From the cell containing the given text, extract its center point as (x, y) coordinate. 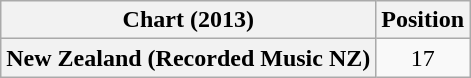
Position (423, 20)
17 (423, 58)
Chart (2013) (188, 20)
New Zealand (Recorded Music NZ) (188, 58)
